Scan for the cell matching the given text and deliver its [X, Y] coordinate at center. 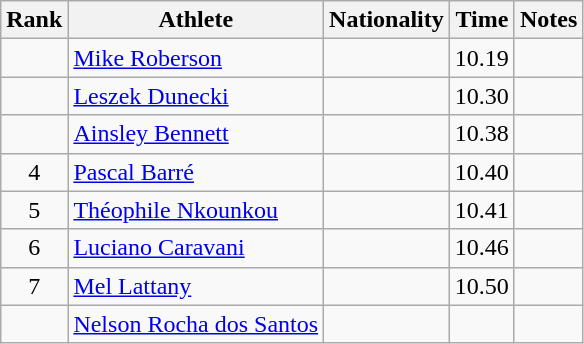
4 [34, 172]
10.19 [482, 58]
Time [482, 20]
Rank [34, 20]
Théophile Nkounkou [196, 210]
10.41 [482, 210]
10.40 [482, 172]
Athlete [196, 20]
Ainsley Bennett [196, 134]
Nelson Rocha dos Santos [196, 324]
Notes [548, 20]
6 [34, 248]
Luciano Caravani [196, 248]
Pascal Barré [196, 172]
Mel Lattany [196, 286]
Mike Roberson [196, 58]
5 [34, 210]
Leszek Dunecki [196, 96]
10.50 [482, 286]
10.46 [482, 248]
Nationality [387, 20]
7 [34, 286]
10.30 [482, 96]
10.38 [482, 134]
